Determine the (X, Y) coordinate at the center of the cell enclosing the given text.  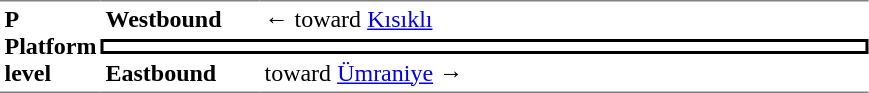
Westbound (180, 20)
toward Ümraniye → (564, 74)
PPlatform level (50, 46)
Eastbound (180, 74)
← toward Kısıklı (564, 20)
